Search for the cell housing the specified text and yield its [x, y] center coordinate. 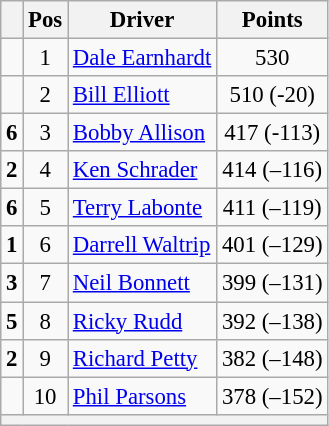
392 (–138) [272, 321]
9 [46, 358]
378 (–152) [272, 396]
Driver [142, 20]
417 (-113) [272, 133]
Ken Schrader [142, 170]
Neil Bonnett [142, 283]
Points [272, 20]
Bobby Allison [142, 133]
4 [46, 170]
Ricky Rudd [142, 321]
411 (–119) [272, 208]
Terry Labonte [142, 208]
Richard Petty [142, 358]
399 (–131) [272, 283]
8 [46, 321]
530 [272, 58]
382 (–148) [272, 358]
10 [46, 396]
401 (–129) [272, 245]
414 (–116) [272, 170]
Bill Elliott [142, 95]
510 (-20) [272, 95]
Darrell Waltrip [142, 245]
Phil Parsons [142, 396]
7 [46, 283]
Pos [46, 20]
Dale Earnhardt [142, 58]
